Scan for the cell matching the given text and deliver its (X, Y) coordinate at center. 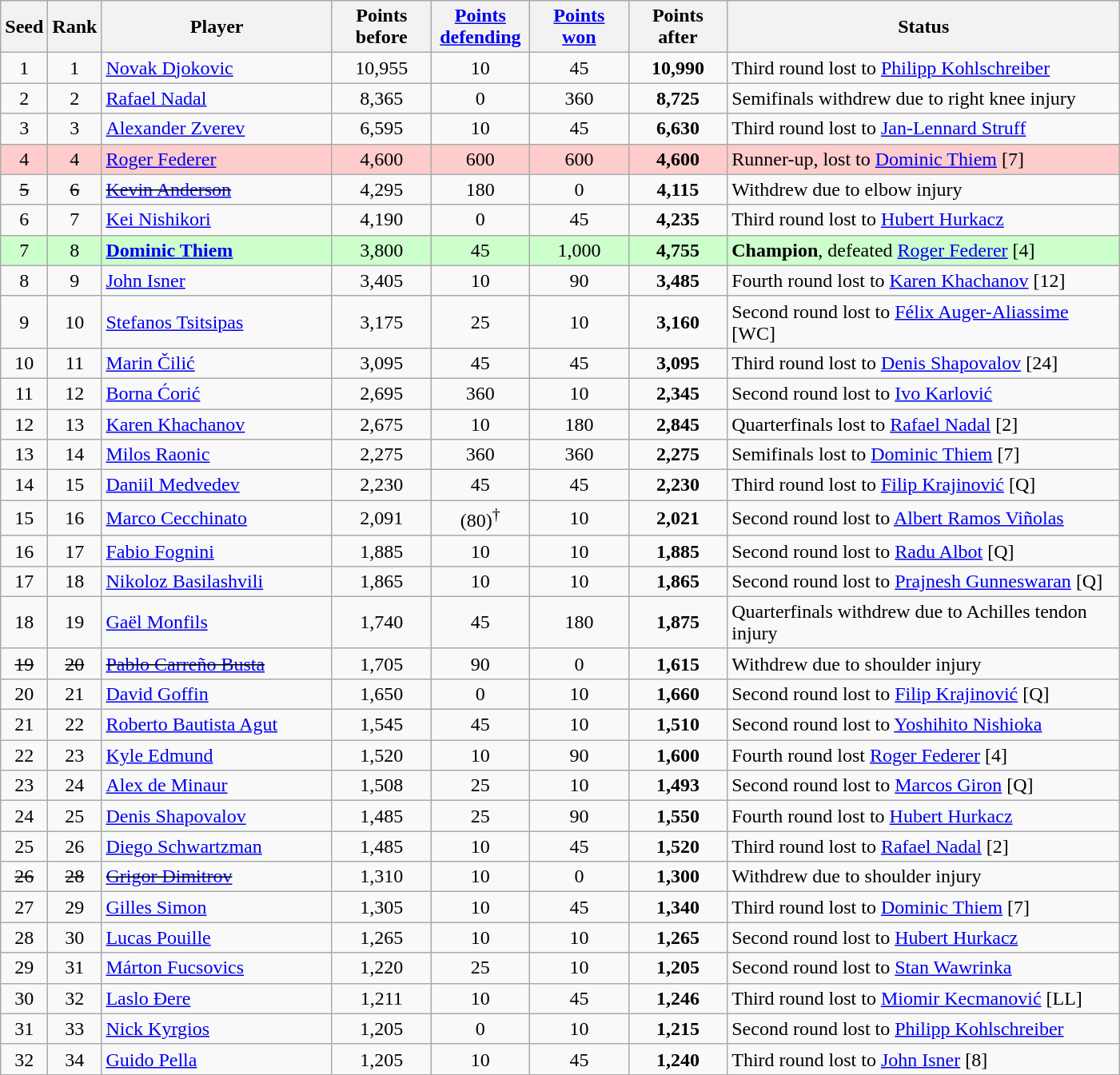
Rank (75, 27)
Third round lost to Hubert Hurkacz (924, 220)
Quarterfinals lost to Rafael Nadal [2] (924, 424)
Alex de Minaur (217, 786)
Third round lost to Denis Shapovalov [24] (924, 363)
1,545 (381, 725)
1,705 (381, 663)
3,800 (381, 250)
1,510 (678, 725)
10,955 (381, 68)
4,190 (381, 220)
4,755 (678, 250)
John Isner (217, 281)
1,493 (678, 786)
Pablo Carreño Busta (217, 663)
Second round lost to Stan Wawrinka (924, 968)
Fourth round lost to Karen Khachanov [12] (924, 281)
Marin Čilić (217, 363)
1,215 (678, 1029)
Roberto Bautista Agut (217, 725)
Gilles Simon (217, 907)
Semifinals withdrew due to right knee injury (924, 98)
Denis Shapovalov (217, 816)
8,725 (678, 98)
3,160 (678, 321)
Points before (381, 27)
David Goffin (217, 694)
Second round lost to Philipp Kohlschreiber (924, 1029)
1,615 (678, 663)
Nikoloz Basilashvili (217, 581)
2,675 (381, 424)
Second round lost to Radu Albot [Q] (924, 551)
Novak Djokovic (217, 68)
1,211 (381, 998)
Kei Nishikori (217, 220)
Laslo Đere (217, 998)
Guido Pella (217, 1059)
Fabio Fognini (217, 551)
Champion, defeated Roger Federer [4] (924, 250)
Semifinals lost to Dominic Thiem [7] (924, 455)
Borna Ćorić (217, 393)
1,660 (678, 694)
Withdrew due to elbow injury (924, 189)
2,021 (678, 518)
2,091 (381, 518)
6,630 (678, 129)
Runner-up, lost to Dominic Thiem [7] (924, 159)
Status (924, 27)
1,600 (678, 755)
1,000 (580, 250)
Dominic Thiem (217, 250)
4,295 (381, 189)
Marco Cecchinato (217, 518)
Gaël Monfils (217, 622)
5 (24, 189)
1,740 (381, 622)
1,305 (381, 907)
Kyle Edmund (217, 755)
2,695 (381, 393)
1,550 (678, 816)
Fourth round lost to Hubert Hurkacz (924, 816)
Nick Kyrgios (217, 1029)
Third round lost to Jan-Lennard Struff (924, 129)
Second round lost to Yoshihito Nishioka (924, 725)
Diego Schwartzman (217, 846)
1,246 (678, 998)
4,235 (678, 220)
1,310 (381, 877)
Alexander Zverev (217, 129)
Third round lost to Miomir Kecmanović [LL] (924, 998)
3,485 (678, 281)
Points won (580, 27)
1,508 (381, 786)
1,300 (678, 877)
Third round lost to Filip Krajinović [Q] (924, 485)
Third round lost to John Isner [8] (924, 1059)
Second round lost to Prajnesh Gunneswaran [Q] (924, 581)
Lucas Pouille (217, 938)
1,875 (678, 622)
1,650 (381, 694)
10,990 (678, 68)
Roger Federer (217, 159)
Second round lost to Félix Auger-Aliassime [WC] (924, 321)
4,115 (678, 189)
Points defending (480, 27)
Grigor Dimitrov (217, 877)
Second round lost to Marcos Giron [Q] (924, 786)
1,220 (381, 968)
3,175 (381, 321)
33 (75, 1029)
27 (24, 907)
Third round lost to Dominic Thiem [7] (924, 907)
Third round lost to Philipp Kohlschreiber (924, 68)
Kevin Anderson (217, 189)
Daniil Medvedev (217, 485)
Stefanos Tsitsipas (217, 321)
Milos Raonic (217, 455)
2,845 (678, 424)
Márton Fucsovics (217, 968)
8,365 (381, 98)
Third round lost to Rafael Nadal [2] (924, 846)
Second round lost to Filip Krajinović [Q] (924, 694)
Player (217, 27)
(80)† (480, 518)
6,595 (381, 129)
Karen Khachanov (217, 424)
Second round lost to Albert Ramos Viñolas (924, 518)
1,240 (678, 1059)
Quarterfinals withdrew due to Achilles tendon injury (924, 622)
Second round lost to Ivo Karlović (924, 393)
Second round lost to Hubert Hurkacz (924, 938)
34 (75, 1059)
Points after (678, 27)
Fourth round lost Roger Federer [4] (924, 755)
2,345 (678, 393)
Rafael Nadal (217, 98)
3,405 (381, 281)
1,340 (678, 907)
Seed (24, 27)
